Pinpoint the cell where the given text exists, returning its (X, Y) midpoint coordinate. 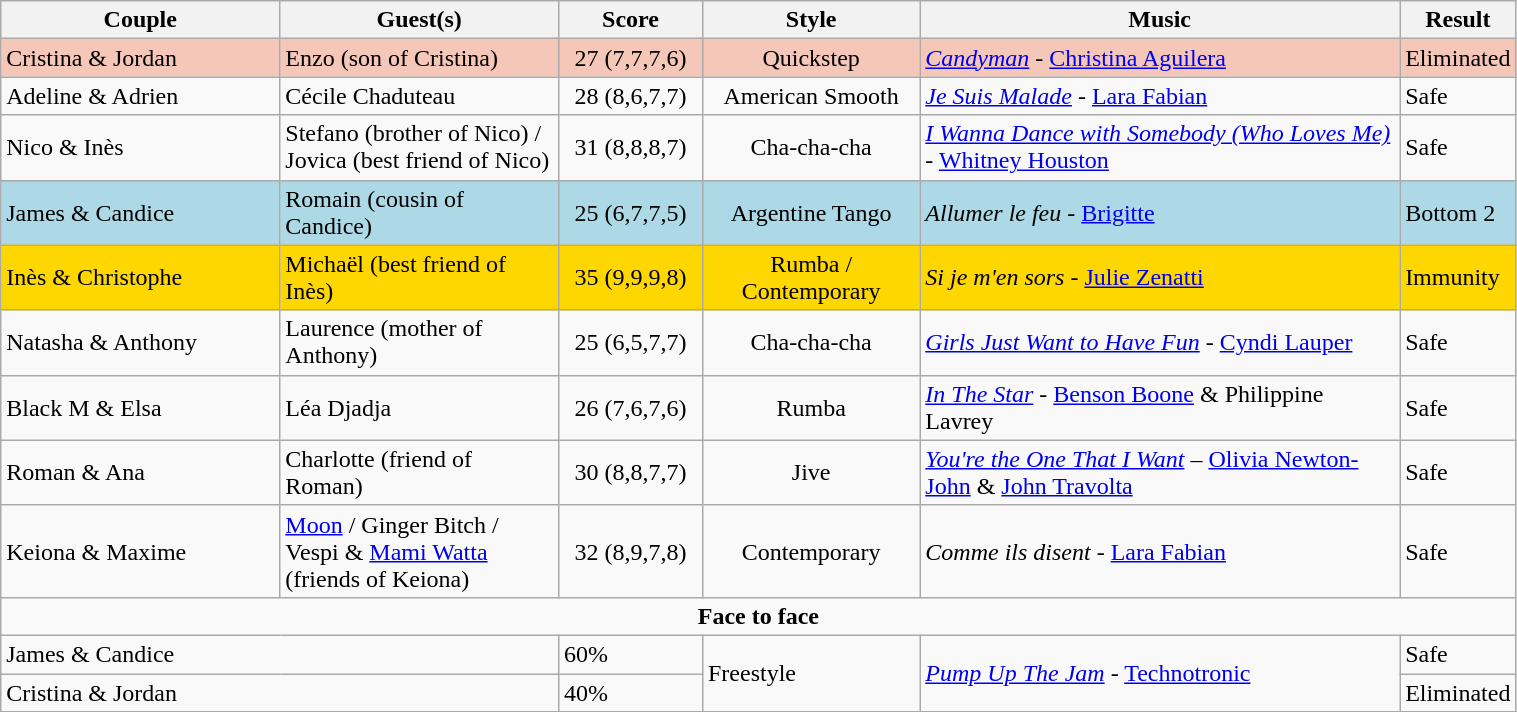
Rumba / Contemporary (810, 278)
40% (630, 693)
35 (9,9,9,8) (630, 278)
25 (6,5,7,7) (630, 342)
Pump Up The Jam - Technotronic (1160, 673)
Couple (140, 20)
Rumba (810, 408)
Nico & Inès (140, 148)
Allumer le feu - Brigitte (1160, 212)
Romain (cousin of Candice) (420, 212)
Girls Just Want to Have Fun - Cyndi Lauper (1160, 342)
Argentine Tango (810, 212)
27 (7,7,7,6) (630, 58)
Natasha & Anthony (140, 342)
I Wanna Dance with Somebody (Who Loves Me) - Whitney Houston (1160, 148)
Score (630, 20)
Face to face (758, 616)
Charlotte (friend of Roman) (420, 472)
31 (8,8,8,7) (630, 148)
In The Star - Benson Boone & Philippine Lavrey (1160, 408)
You're the One That I Want – Olivia Newton-John & John Travolta (1160, 472)
Cécile Chaduteau (420, 96)
32 (8,9,7,8) (630, 551)
28 (8,6,7,7) (630, 96)
Comme ils disent - Lara Fabian (1160, 551)
Stefano (brother of Nico) / Jovica (best friend of Nico) (420, 148)
Inès & Christophe (140, 278)
Roman & Ana (140, 472)
Result (1458, 20)
Bottom 2 (1458, 212)
Style (810, 20)
26 (7,6,7,6) (630, 408)
Michaël (best friend of Inès) (420, 278)
Enzo (son of Cristina) (420, 58)
Laurence (mother of Anthony) (420, 342)
Candyman - Christina Aguilera (1160, 58)
30 (8,8,7,7) (630, 472)
Adeline & Adrien (140, 96)
Si je m'en sors - Julie Zenatti (1160, 278)
Freestyle (810, 673)
60% (630, 654)
Music (1160, 20)
Je Suis Malade - Lara Fabian (1160, 96)
Léa Djadja (420, 408)
Jive (810, 472)
25 (6,7,7,5) (630, 212)
Keiona & Maxime (140, 551)
Black M & Elsa (140, 408)
Moon / Ginger Bitch / Vespi & Mami Watta (friends of Keiona) (420, 551)
Immunity (1458, 278)
Quickstep (810, 58)
Contemporary (810, 551)
American Smooth (810, 96)
Guest(s) (420, 20)
